Scan for the cell matching the given text and deliver its (x, y) coordinate at center. 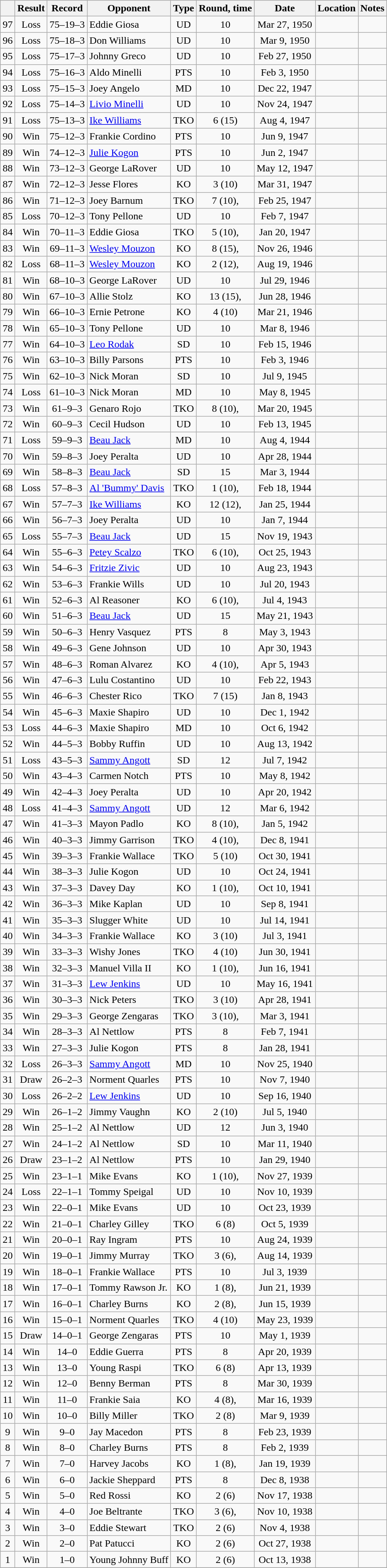
Al 'Bummy' Davis (129, 488)
75–13–3 (67, 120)
Feb 3, 1950 (285, 72)
Oct 24, 1941 (285, 872)
75–18–3 (67, 40)
19–0–1 (67, 1256)
Oct 25, 1943 (285, 552)
20–0–1 (67, 1240)
Mar 9, 1939 (285, 1415)
4–0 (67, 1512)
Joe Beltrante (129, 1512)
Jul 5, 1940 (285, 1112)
Jan 19, 1939 (285, 1463)
May 16, 1941 (285, 984)
Jun 9, 1947 (285, 136)
32 (8, 1064)
50–6–3 (67, 632)
59–9–3 (67, 440)
57–7–3 (67, 504)
Jimmy Garrison (129, 840)
63–10–3 (67, 360)
2–0 (67, 1544)
42–4–3 (67, 792)
Dec 8, 1941 (285, 840)
Apr 30, 1943 (285, 648)
Jul 4, 1943 (285, 600)
75–12–3 (67, 136)
Round, time (225, 8)
61–10–3 (67, 392)
Al Reasoner (129, 600)
8–0 (67, 1447)
Frankie Saia (129, 1400)
86 (8, 200)
75–19–3 (67, 24)
67–10–3 (67, 296)
Feb 13, 1945 (285, 424)
Henry Vasquez (129, 632)
Nov 25, 1940 (285, 1064)
26 (8, 1160)
22–1–1 (67, 1192)
93 (8, 88)
90 (8, 136)
5 (10), (225, 232)
Mar 20, 1945 (285, 408)
49–6–3 (67, 648)
Ray Ingram (129, 1240)
82 (8, 264)
61 (8, 600)
Wishy Jones (129, 952)
Tommy Rawson Jr. (129, 1288)
Mike Kaplan (129, 904)
Sep 8, 1941 (285, 904)
Jul 14, 1941 (285, 920)
Red Rossi (129, 1496)
Dec 1, 1942 (285, 712)
92 (8, 104)
21–0–1 (67, 1224)
Jimmy Vaughn (129, 1112)
Jan 29, 1940 (285, 1160)
13 (8, 1368)
Harvey Jacobs (129, 1463)
28 (8, 1128)
Lulu Costantino (129, 680)
46 (8, 840)
Jul 7, 1942 (285, 760)
3–0 (67, 1528)
19 (8, 1272)
77 (8, 344)
85 (8, 216)
29–3–3 (67, 1016)
3 (8, 1528)
7 (15) (225, 696)
Genaro Rojo (129, 408)
73 (8, 408)
36–3–3 (67, 904)
Apr 20, 1939 (285, 1352)
Eddie Stewart (129, 1528)
Joey Angelo (129, 88)
88 (8, 168)
Aug 19, 1946 (285, 264)
81 (8, 280)
75–15–3 (67, 88)
7–0 (67, 1463)
Jan 25, 1944 (285, 504)
52 (8, 744)
Jan 7, 1944 (285, 520)
11–0 (67, 1400)
70–11–3 (67, 232)
62–10–3 (67, 376)
54 (8, 712)
34–3–3 (67, 936)
22 (8, 1224)
18–0–1 (67, 1272)
55–6–3 (67, 552)
22–0–1 (67, 1208)
Jan 5, 1942 (285, 824)
60–9–3 (67, 424)
51 (8, 760)
Opponent (129, 8)
24 (8, 1192)
Jun 16, 1941 (285, 968)
67 (8, 504)
43 (8, 888)
31–3–3 (67, 984)
73–12–3 (67, 168)
68–11–3 (67, 264)
9–0 (67, 1431)
30 (8, 1096)
64 (8, 552)
Pat Patucci (129, 1544)
49 (8, 792)
7 (10), (225, 200)
80 (8, 296)
Nov 26, 1946 (285, 248)
Type (183, 8)
Joey Barnum (129, 200)
43–5–3 (67, 760)
Mar 3, 1944 (285, 472)
71–12–3 (67, 200)
14–0–1 (67, 1336)
Chester Rico (129, 696)
Johnny Greco (129, 56)
26–2–3 (67, 1080)
61–9–3 (67, 408)
5 (8, 1496)
Jimmy Murray (129, 1256)
2 (10) (225, 1112)
26–2–2 (67, 1096)
28–3–3 (67, 1032)
84 (8, 232)
59 (8, 632)
Livio Minelli (129, 104)
Jan 20, 1947 (285, 232)
27 (8, 1144)
75–14–3 (67, 104)
Feb 23, 1939 (285, 1431)
Oct 5, 1939 (285, 1224)
Jan 8, 1943 (285, 696)
96 (8, 40)
May 3, 1943 (285, 632)
45 (8, 856)
75 (8, 376)
53–6–3 (67, 584)
11 (8, 1400)
35 (8, 1016)
Roman Alvarez (129, 664)
45–6–3 (67, 712)
Aug 13, 1942 (285, 744)
54–6–3 (67, 568)
May 23, 1939 (285, 1320)
Petey Scalzo (129, 552)
Nov 27, 1939 (285, 1176)
Oct 30, 1941 (285, 856)
91 (8, 120)
64–10–3 (67, 344)
75–16–3 (67, 72)
40–3–3 (67, 840)
Aug 4, 1947 (285, 120)
Mar 31, 1947 (285, 184)
66–10–3 (67, 312)
Jun 3, 1940 (285, 1128)
17–0–1 (67, 1288)
Feb 22, 1943 (285, 680)
Feb 15, 1946 (285, 344)
12–0 (67, 1384)
Mar 3, 1941 (285, 1016)
Sep 16, 1940 (285, 1096)
Jun 21, 1939 (285, 1288)
Mar 30, 1939 (285, 1384)
58 (8, 648)
Oct 6, 1942 (285, 728)
48–6–3 (67, 664)
Mar 21, 1946 (285, 312)
44–5–3 (67, 744)
Feb 7, 1941 (285, 1032)
83 (8, 248)
13 (15), (225, 296)
Oct 27, 1938 (285, 1544)
Dec 22, 1947 (285, 88)
26–1–2 (67, 1112)
69–11–3 (67, 248)
Frankie Cordino (129, 136)
May 1, 1939 (285, 1336)
Billy Miller (129, 1415)
94 (8, 72)
79 (8, 312)
Jul 3, 1939 (285, 1272)
74–12–3 (67, 152)
40 (8, 936)
Feb 27, 1950 (285, 56)
68 (8, 488)
Jul 3, 1941 (285, 936)
12 (12), (225, 504)
Oct 23, 1939 (285, 1208)
2 (12), (225, 264)
23–1–2 (67, 1160)
Jul 9, 1945 (285, 376)
7 (8, 1463)
Don Williams (129, 40)
Mar 27, 1950 (285, 24)
66 (8, 520)
60 (8, 616)
Billy Parsons (129, 360)
57–8–3 (67, 488)
89 (8, 152)
Nov 4, 1938 (285, 1528)
Jan 28, 1941 (285, 1048)
Aug 23, 1943 (285, 568)
Manuel Villa II (129, 968)
97 (8, 24)
52–6–3 (67, 600)
Jun 28, 1946 (285, 296)
65–10–3 (67, 328)
Mar 9, 1950 (285, 40)
13–0 (67, 1368)
57 (8, 664)
46–6–3 (67, 696)
44 (8, 872)
Nick Peters (129, 1000)
Jackie Sheppard (129, 1479)
Mar 8, 1946 (285, 328)
Nov 19, 1943 (285, 536)
Aug 24, 1939 (285, 1240)
Allie Stolz (129, 296)
23 (8, 1208)
17 (8, 1304)
Jay Macedon (129, 1431)
Tommy Speigal (129, 1192)
Mar 16, 1939 (285, 1400)
37–3–3 (67, 888)
Aldo Minelli (129, 72)
Feb 7, 1947 (285, 216)
Nov 10, 1938 (285, 1512)
Nov 10, 1939 (285, 1192)
Feb 18, 1944 (285, 488)
Mar 11, 1940 (285, 1144)
Eddie Guerra (129, 1352)
Feb 3, 1946 (285, 360)
Nov 24, 1947 (285, 104)
95 (8, 56)
5 (10) (225, 856)
Ernie Petrone (129, 312)
Jun 15, 1939 (285, 1304)
87 (8, 184)
37 (8, 984)
55–7–3 (67, 536)
69 (8, 472)
Jul 20, 1943 (285, 584)
18 (8, 1288)
39 (8, 952)
Mar 6, 1942 (285, 808)
3 (10), (225, 1016)
38 (8, 968)
2 (8) (225, 1415)
47–6–3 (67, 680)
9 (8, 1431)
Jun 2, 1947 (285, 152)
41–4–3 (67, 808)
27–3–3 (67, 1048)
26–3–3 (67, 1064)
Leo Rodak (129, 344)
May 12, 1947 (285, 168)
65 (8, 536)
Apr 5, 1943 (285, 664)
Notes (372, 8)
48 (8, 808)
Record (67, 8)
38–3–3 (67, 872)
Young Raspi (129, 1368)
6 (15) (225, 120)
21 (8, 1240)
29 (8, 1112)
33 (8, 1048)
May 8, 1945 (285, 392)
Cecil Hudson (129, 424)
Frankie Wills (129, 584)
8 (15), (225, 248)
47 (8, 824)
72–12–3 (67, 184)
Charley Gilley (129, 1224)
Dec 8, 1938 (285, 1479)
53 (8, 728)
72 (8, 424)
68–10–3 (67, 280)
43–4–3 (67, 776)
Jul 29, 1946 (285, 280)
71 (8, 440)
56–7–3 (67, 520)
Feb 25, 1947 (285, 200)
May 8, 1942 (285, 776)
70 (8, 456)
59–8–3 (67, 456)
Date (285, 8)
Apr 28, 1944 (285, 456)
25–1–2 (67, 1128)
Jesse Flores (129, 184)
51–6–3 (67, 616)
23–1–1 (67, 1176)
39–3–3 (67, 856)
Gene Johnson (129, 648)
10–0 (67, 1415)
6–0 (67, 1479)
35–3–3 (67, 920)
36 (8, 1000)
Slugger White (129, 920)
33–3–3 (67, 952)
5–0 (67, 1496)
4 (8), (225, 1400)
31 (8, 1080)
15–0–1 (67, 1320)
32–3–3 (67, 968)
Young Johnny Buff (129, 1560)
14 (8, 1352)
May 21, 1943 (285, 616)
Apr 28, 1941 (285, 1000)
44–6–3 (67, 728)
42 (8, 904)
Fritzie Zivic (129, 568)
Carmen Notch (129, 776)
25 (8, 1176)
74 (8, 392)
16–0–1 (67, 1304)
34 (8, 1032)
Davey Day (129, 888)
Apr 13, 1939 (285, 1368)
41 (8, 920)
75–17–3 (67, 56)
4 (8, 1512)
41–3–3 (67, 824)
1 (8, 1560)
Feb 2, 1939 (285, 1447)
Aug 4, 1944 (285, 440)
56 (8, 680)
78 (8, 328)
2 (8, 1544)
Mayon Padlo (129, 824)
2 (8), (225, 1304)
Benny Berman (129, 1384)
Oct 10, 1941 (285, 888)
55 (8, 696)
30–3–3 (67, 1000)
58–8–3 (67, 472)
50 (8, 776)
16 (8, 1320)
Oct 13, 1938 (285, 1560)
Nov 7, 1940 (285, 1080)
Aug 14, 1939 (285, 1256)
6 (8, 1479)
Apr 20, 1942 (285, 792)
24–1–2 (67, 1144)
63 (8, 568)
76 (8, 360)
Location (337, 8)
14–0 (67, 1352)
1–0 (67, 1560)
Jun 30, 1941 (285, 952)
Bobby Ruffin (129, 744)
Nov 17, 1938 (285, 1496)
Result (31, 8)
62 (8, 584)
20 (8, 1256)
70–12–3 (67, 216)
